Return the (X, Y) coordinate for the center point of the cell that contains the specified text.  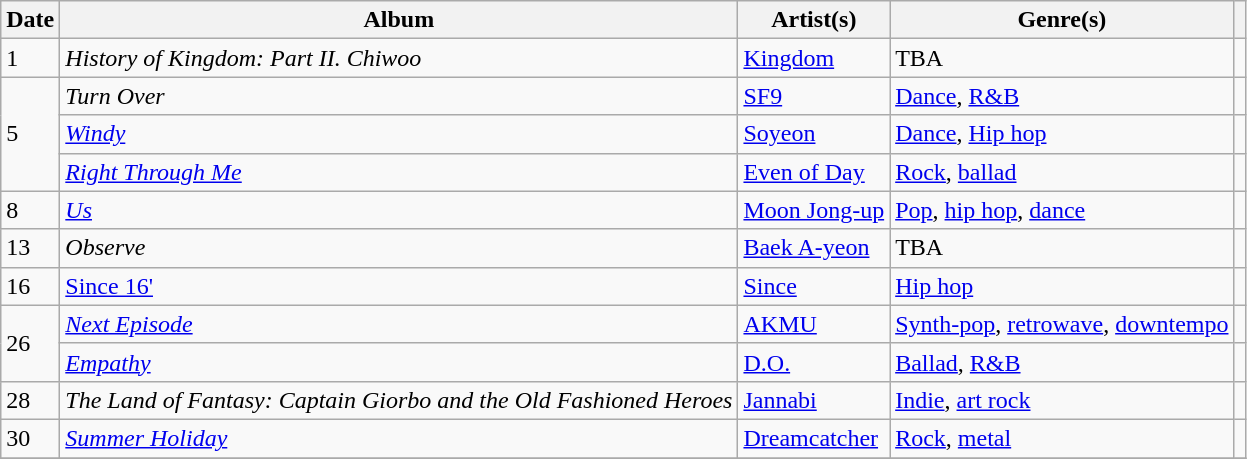
Since 16' (399, 286)
16 (30, 286)
Right Through Me (399, 172)
Rock, ballad (1062, 172)
Artist(s) (814, 20)
Dance, Hip hop (1062, 134)
Even of Day (814, 172)
Pop, hip hop, dance (1062, 210)
Genre(s) (1062, 20)
26 (30, 343)
28 (30, 400)
Since (814, 286)
Date (30, 20)
Rock, metal (1062, 438)
Kingdom (814, 58)
Windy (399, 134)
8 (30, 210)
Baek A-yeon (814, 248)
13 (30, 248)
AKMU (814, 324)
Observe (399, 248)
Us (399, 210)
History of Kingdom: Part II. Chiwoo (399, 58)
Soyeon (814, 134)
30 (30, 438)
Turn Over (399, 96)
The Land of Fantasy: Captain Giorbo and the Old Fashioned Heroes (399, 400)
Empathy (399, 362)
Moon Jong-up (814, 210)
1 (30, 58)
Indie, art rock (1062, 400)
D.O. (814, 362)
Jannabi (814, 400)
Ballad, R&B (1062, 362)
SF9 (814, 96)
Synth-pop, retrowave, downtempo (1062, 324)
Dance, R&B (1062, 96)
Summer Holiday (399, 438)
Next Episode (399, 324)
Dreamcatcher (814, 438)
Hip hop (1062, 286)
Album (399, 20)
5 (30, 134)
